Determine the (x, y) coordinate at the center of the cell enclosing the given text.  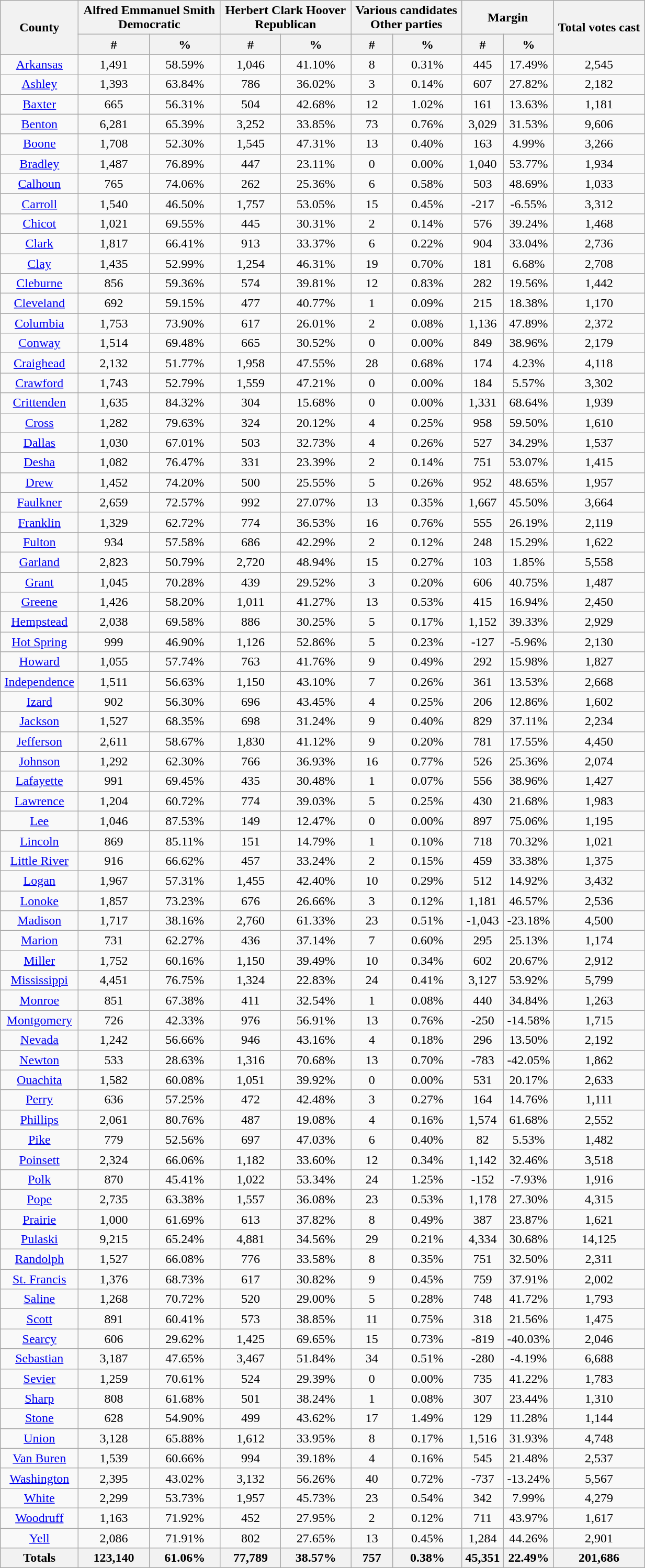
Lonoke (40, 900)
32.50% (528, 1259)
13.53% (528, 682)
14.76% (528, 1100)
14,125 (599, 1239)
1.25% (427, 1179)
16.94% (528, 602)
342 (483, 1498)
164 (483, 1100)
Searcy (40, 1339)
2,395 (114, 1478)
602 (483, 961)
991 (114, 781)
0.54% (427, 1498)
0.31% (427, 64)
2,234 (599, 721)
Chicot (40, 223)
60.72% (185, 801)
-250 (483, 1020)
Pike (40, 1140)
952 (483, 482)
39.18% (316, 1458)
28.63% (185, 1060)
71.92% (185, 1518)
748 (483, 1299)
1,539 (114, 1458)
440 (483, 1000)
1,830 (251, 741)
1,752 (114, 961)
56.31% (185, 104)
1,708 (114, 144)
Hot Spring (40, 642)
526 (483, 761)
Randolph (40, 1259)
786 (251, 84)
1,051 (251, 1080)
21.48% (528, 1458)
31.24% (316, 721)
67.01% (185, 443)
60.16% (185, 961)
11.28% (528, 1418)
1,475 (599, 1319)
1,195 (599, 821)
-40.03% (528, 1339)
1,635 (114, 403)
36.93% (316, 761)
201,686 (599, 1558)
282 (483, 284)
4,334 (483, 1239)
Lincoln (40, 841)
Desha (40, 462)
27.82% (528, 84)
757 (372, 1558)
65.24% (185, 1239)
1,757 (251, 204)
1,827 (599, 662)
-737 (483, 1478)
636 (114, 1100)
3,518 (599, 1159)
65.39% (185, 124)
415 (483, 602)
Clark (40, 243)
Yell (40, 1538)
56.26% (316, 1478)
36.02% (316, 84)
2,760 (251, 921)
2,929 (599, 622)
Various candidatesOther parties (406, 18)
Miller (40, 961)
Cross (40, 423)
2,372 (599, 323)
1,324 (251, 980)
331 (251, 462)
46.57% (528, 900)
69.48% (185, 343)
Scott (40, 1319)
1,174 (599, 941)
524 (251, 1379)
-42.05% (528, 1060)
1,468 (599, 223)
4,279 (599, 1498)
555 (483, 522)
13.50% (528, 1040)
3,029 (483, 124)
43.16% (316, 1040)
0.68% (427, 363)
Sebastian (40, 1359)
2,708 (599, 263)
1,540 (114, 204)
692 (114, 303)
Baxter (40, 104)
70.61% (185, 1379)
1,537 (599, 443)
0.83% (427, 284)
74.20% (185, 482)
Totals (40, 1558)
2,611 (114, 741)
73 (372, 124)
15.29% (528, 542)
1,817 (114, 243)
41.22% (528, 1379)
18.38% (528, 303)
62.30% (185, 761)
72.57% (185, 502)
29.62% (185, 1339)
Faulkner (40, 502)
1,612 (251, 1438)
26.19% (528, 522)
70.32% (528, 841)
2,912 (599, 961)
51.84% (316, 1359)
58.59% (185, 64)
52.56% (185, 1140)
Pulaski (40, 1239)
3,467 (251, 1359)
2,552 (599, 1120)
47.55% (316, 363)
69.58% (185, 622)
3,312 (599, 204)
30.82% (316, 1279)
66.41% (185, 243)
Conway (40, 343)
74.06% (185, 184)
Herbert Clark HooverRepublican (286, 18)
23.87% (528, 1220)
1,516 (483, 1438)
2,633 (599, 1080)
32.73% (316, 443)
934 (114, 542)
85.11% (185, 841)
123,140 (114, 1558)
435 (251, 781)
1,491 (114, 64)
29 (372, 1239)
1,254 (251, 263)
779 (114, 1140)
726 (114, 1020)
45,351 (483, 1558)
59.50% (528, 423)
-13.24% (528, 1478)
41.27% (316, 602)
-7.93% (528, 1179)
849 (483, 343)
Total votes cast (599, 27)
41.76% (316, 662)
Craighead (40, 363)
500 (251, 482)
Arkansas (40, 64)
2,659 (114, 502)
42.68% (316, 104)
Montgomery (40, 1020)
60.41% (185, 1319)
3,132 (251, 1478)
206 (483, 702)
Little River (40, 861)
0.28% (427, 1299)
1,857 (114, 900)
3,432 (599, 881)
Drew (40, 482)
1,783 (599, 1379)
573 (251, 1319)
1,170 (599, 303)
1.49% (427, 1418)
504 (251, 104)
42.40% (316, 881)
39.81% (316, 284)
1,753 (114, 323)
15.68% (316, 403)
Union (40, 1438)
676 (251, 900)
39.92% (316, 1080)
52.86% (316, 642)
129 (483, 1418)
Lafayette (40, 781)
70.68% (316, 1060)
57.74% (185, 662)
0.60% (427, 941)
1,030 (114, 443)
574 (251, 284)
Woodruff (40, 1518)
Fulton (40, 542)
531 (483, 1080)
40 (372, 1478)
-819 (483, 1339)
763 (251, 662)
1,393 (114, 84)
66.06% (185, 1159)
Nevada (40, 1040)
33.04% (528, 243)
1,282 (114, 423)
-14.58% (528, 1020)
70.28% (185, 582)
4,315 (599, 1199)
1,934 (599, 164)
1,033 (599, 184)
43.97% (528, 1518)
501 (251, 1398)
1,602 (599, 702)
4.99% (528, 144)
1,415 (599, 462)
Alfred Emmanuel Smith Democratic (150, 18)
26.66% (316, 900)
4,881 (251, 1239)
20.17% (528, 1080)
9,215 (114, 1239)
Calhoun (40, 184)
59.36% (185, 284)
1,557 (251, 1199)
1,329 (114, 522)
718 (483, 841)
42.29% (316, 542)
913 (251, 243)
29.52% (316, 582)
361 (483, 682)
Boone (40, 144)
56.63% (185, 682)
1,022 (251, 1179)
1,452 (114, 482)
1,426 (114, 602)
0.73% (427, 1339)
41.72% (528, 1299)
851 (114, 1000)
56.91% (316, 1020)
53.92% (528, 980)
33.24% (316, 861)
869 (114, 841)
66.08% (185, 1259)
36.53% (316, 522)
696 (251, 702)
30.25% (316, 622)
42.33% (185, 1020)
Hempstead (40, 622)
48.94% (316, 562)
994 (251, 1458)
33.85% (316, 124)
9,606 (599, 124)
30.48% (316, 781)
439 (251, 582)
31.53% (528, 124)
45.41% (185, 1179)
20.12% (316, 423)
1,574 (483, 1120)
2,324 (114, 1159)
23.11% (316, 164)
St. Francis (40, 1279)
73.23% (185, 900)
1,983 (599, 801)
37.14% (316, 941)
21.68% (528, 801)
2,537 (599, 1458)
891 (114, 1319)
25.55% (316, 482)
1,126 (251, 642)
4,451 (114, 980)
556 (483, 781)
1,435 (114, 263)
Johnson (40, 761)
6.68% (528, 263)
324 (251, 423)
Garland (40, 562)
84.32% (185, 403)
62.72% (185, 522)
1,514 (114, 343)
1,793 (599, 1299)
607 (483, 84)
69.65% (316, 1339)
65.88% (185, 1438)
1,331 (483, 403)
1,284 (483, 1538)
63.38% (185, 1199)
29.39% (316, 1379)
3,266 (599, 144)
87.53% (185, 821)
56.30% (185, 702)
2,545 (599, 64)
Newton (40, 1060)
457 (251, 861)
Polk (40, 1179)
Izard (40, 702)
3,302 (599, 383)
82 (483, 1140)
Columbia (40, 323)
66.62% (185, 861)
Cleveland (40, 303)
33.38% (528, 861)
50.79% (185, 562)
0.41% (427, 980)
776 (251, 1259)
946 (251, 1040)
Van Buren (40, 1458)
1,427 (599, 781)
53.77% (528, 164)
63.84% (185, 84)
34 (372, 1359)
1,259 (114, 1379)
697 (251, 1140)
1,144 (599, 1418)
766 (251, 761)
781 (483, 741)
1,958 (251, 363)
4,748 (599, 1438)
60.08% (185, 1080)
Jefferson (40, 741)
1,152 (483, 622)
533 (114, 1060)
Phillips (40, 1120)
14.79% (316, 841)
5.57% (528, 383)
2,119 (599, 522)
1,376 (114, 1279)
0.58% (427, 184)
37.11% (528, 721)
902 (114, 702)
46.90% (185, 642)
52.99% (185, 263)
70.72% (185, 1299)
1,263 (599, 1000)
7.99% (528, 1498)
808 (114, 1398)
0.09% (427, 303)
411 (251, 1000)
1,743 (114, 383)
12.86% (528, 702)
-217 (483, 204)
21.56% (528, 1319)
436 (251, 941)
12.47% (316, 821)
Franklin (40, 522)
57.31% (185, 881)
61.69% (185, 1220)
976 (251, 1020)
1,511 (114, 682)
2,299 (114, 1498)
731 (114, 941)
41.12% (316, 741)
1,667 (483, 502)
79.63% (185, 423)
39.24% (528, 223)
48.65% (528, 482)
802 (251, 1538)
1,136 (483, 323)
5,567 (599, 1478)
-4.19% (528, 1359)
22.49% (528, 1558)
58.67% (185, 741)
Saline (40, 1299)
698 (251, 721)
4,118 (599, 363)
999 (114, 642)
34.29% (528, 443)
765 (114, 184)
33.58% (316, 1259)
47.65% (185, 1359)
184 (483, 383)
0.07% (427, 781)
32.54% (316, 1000)
52.30% (185, 144)
0.15% (427, 861)
3,187 (114, 1359)
40.77% (316, 303)
1,055 (114, 662)
38.85% (316, 1319)
1,482 (599, 1140)
1,559 (251, 383)
1,967 (114, 881)
37.91% (528, 1279)
County (40, 27)
149 (251, 821)
White (40, 1498)
47.03% (316, 1140)
53.07% (528, 462)
26.01% (316, 323)
487 (251, 1120)
Ashley (40, 84)
Sharp (40, 1398)
Pope (40, 1199)
Crawford (40, 383)
2,061 (114, 1120)
71.91% (185, 1538)
4,500 (599, 921)
992 (251, 502)
47.31% (316, 144)
27.07% (316, 502)
1,142 (483, 1159)
904 (483, 243)
40.75% (528, 582)
31.93% (528, 1438)
103 (483, 562)
32.46% (528, 1159)
Lee (40, 821)
80.76% (185, 1120)
174 (483, 363)
Madison (40, 921)
459 (483, 861)
1.85% (528, 562)
46.50% (185, 204)
916 (114, 861)
69.55% (185, 223)
-152 (483, 1179)
472 (251, 1100)
1,610 (599, 423)
Howard (40, 662)
1,204 (114, 801)
2,536 (599, 900)
1.02% (427, 104)
61.33% (316, 921)
1,310 (599, 1398)
151 (251, 841)
20.67% (528, 961)
2,179 (599, 343)
2,735 (114, 1199)
1,939 (599, 403)
1,715 (599, 1020)
1,111 (599, 1100)
42.48% (316, 1100)
Logan (40, 881)
2,720 (251, 562)
67.38% (185, 1000)
Bradley (40, 164)
-280 (483, 1359)
54.90% (185, 1418)
76.89% (185, 164)
19 (372, 263)
1,916 (599, 1179)
68.73% (185, 1279)
856 (114, 284)
53.73% (185, 1498)
Washington (40, 1478)
11 (372, 1319)
2,668 (599, 682)
307 (483, 1398)
527 (483, 443)
53.05% (316, 204)
0.29% (427, 881)
295 (483, 941)
2,311 (599, 1259)
-5.96% (528, 642)
76.75% (185, 980)
735 (483, 1379)
520 (251, 1299)
0.22% (427, 243)
36.08% (316, 1199)
39.33% (528, 622)
296 (483, 1040)
958 (483, 423)
29.00% (316, 1299)
43.62% (316, 1418)
0.72% (427, 1478)
47.89% (528, 323)
68.35% (185, 721)
57.25% (185, 1100)
33.37% (316, 243)
46.31% (316, 263)
1,082 (114, 462)
Clay (40, 263)
17 (372, 1418)
1,268 (114, 1299)
Marion (40, 941)
1,000 (114, 1220)
73.90% (185, 323)
23.44% (528, 1398)
19.08% (316, 1120)
Grant (40, 582)
1,545 (251, 144)
2,002 (599, 1279)
22.83% (316, 980)
870 (114, 1179)
27.95% (316, 1518)
43.10% (316, 682)
43.45% (316, 702)
1,011 (251, 602)
19.56% (528, 284)
-1,043 (483, 921)
613 (251, 1220)
56.66% (185, 1040)
304 (251, 403)
Carroll (40, 204)
58.20% (185, 602)
-6.55% (528, 204)
2,086 (114, 1538)
45.73% (316, 1498)
6,281 (114, 124)
2,046 (599, 1339)
628 (114, 1418)
477 (251, 303)
51.77% (185, 363)
37.82% (316, 1220)
Prairie (40, 1220)
2,182 (599, 84)
3,252 (251, 124)
28 (372, 363)
2,132 (114, 363)
1,040 (483, 164)
38.16% (185, 921)
25.13% (528, 941)
2,192 (599, 1040)
1,316 (251, 1060)
-23.18% (528, 921)
1,242 (114, 1040)
14.92% (528, 881)
292 (483, 662)
1,425 (251, 1339)
2,901 (599, 1538)
30.68% (528, 1239)
45.50% (528, 502)
Dallas (40, 443)
69.45% (185, 781)
1,621 (599, 1220)
48.69% (528, 184)
Sevier (40, 1379)
68.64% (528, 403)
1,455 (251, 881)
Cleburne (40, 284)
60.66% (185, 1458)
23.39% (316, 462)
1,375 (599, 861)
30.31% (316, 223)
2,074 (599, 761)
13.63% (528, 104)
2,130 (599, 642)
1,045 (114, 582)
1,622 (599, 542)
75.06% (528, 821)
61.06% (185, 1558)
4,450 (599, 741)
57.58% (185, 542)
27.65% (316, 1538)
15.98% (528, 662)
1,582 (114, 1080)
0.23% (427, 642)
44.26% (528, 1538)
2,736 (599, 243)
Stone (40, 1418)
33.95% (316, 1438)
38.57% (316, 1558)
387 (483, 1220)
576 (483, 223)
829 (483, 721)
318 (483, 1319)
0.38% (427, 1558)
2,450 (599, 602)
43.02% (185, 1478)
897 (483, 821)
215 (483, 303)
Jackson (40, 721)
1,862 (599, 1060)
711 (483, 1518)
Perry (40, 1100)
34.84% (528, 1000)
4.23% (528, 363)
499 (251, 1418)
430 (483, 801)
38.24% (316, 1398)
Greene (40, 602)
163 (483, 144)
447 (251, 164)
33.60% (316, 1159)
59.15% (185, 303)
5,558 (599, 562)
262 (251, 184)
30.52% (316, 343)
Poinsett (40, 1159)
5.53% (528, 1140)
Benton (40, 124)
53.34% (316, 1179)
77,789 (251, 1558)
2,823 (114, 562)
1,163 (114, 1518)
47.21% (316, 383)
161 (483, 104)
512 (483, 881)
3,127 (483, 980)
0.77% (427, 761)
34.56% (316, 1239)
1,178 (483, 1199)
Lawrence (40, 801)
1,617 (599, 1518)
3,664 (599, 502)
-127 (483, 642)
39.03% (316, 801)
686 (251, 542)
0.10% (427, 841)
1,717 (114, 921)
41.10% (316, 64)
6,688 (599, 1359)
1,182 (251, 1159)
452 (251, 1518)
248 (483, 542)
Monroe (40, 1000)
52.79% (185, 383)
27.30% (528, 1199)
39.49% (316, 961)
0.75% (427, 1319)
545 (483, 1458)
Crittenden (40, 403)
3,128 (114, 1438)
76.47% (185, 462)
759 (483, 1279)
886 (251, 622)
-783 (483, 1060)
Mississippi (40, 980)
17.55% (528, 741)
181 (483, 263)
1,292 (114, 761)
0.21% (427, 1239)
17.49% (528, 64)
Independence (40, 682)
1,442 (599, 284)
Margin (508, 18)
62.27% (185, 941)
Ouachita (40, 1080)
0.18% (427, 1040)
2,038 (114, 622)
5,799 (599, 980)
